Pinpoint the cell where the given text exists, returning its [x, y] midpoint coordinate. 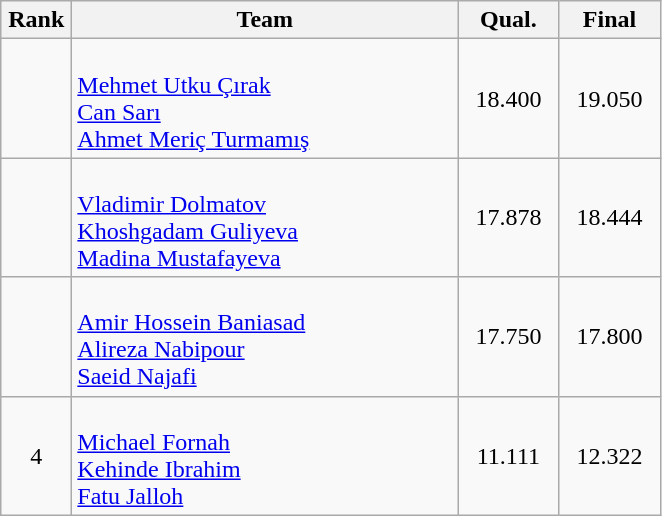
Qual. [508, 20]
Team [265, 20]
4 [36, 456]
18.444 [610, 218]
Vladimir DolmatovKhoshgadam GuliyevaMadina Mustafayeva [265, 218]
17.750 [508, 336]
19.050 [610, 98]
Final [610, 20]
18.400 [508, 98]
Amir Hossein BaniasadAlireza NabipourSaeid Najafi [265, 336]
17.878 [508, 218]
17.800 [610, 336]
Michael FornahKehinde IbrahimFatu Jalloh [265, 456]
12.322 [610, 456]
Rank [36, 20]
11.111 [508, 456]
Mehmet Utku ÇırakCan SarıAhmet Meriç Turmamış [265, 98]
